Return the (X, Y) coordinate for the center point of the cell that contains the specified text.  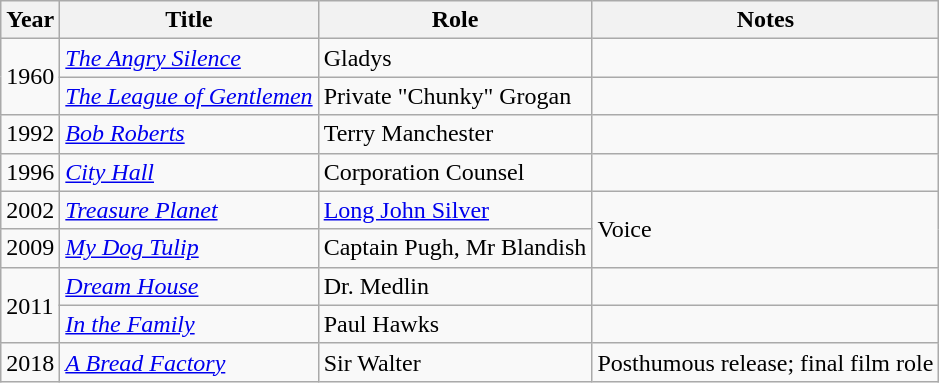
Year (30, 20)
Terry Manchester (455, 134)
Treasure Planet (189, 210)
Title (189, 20)
1960 (30, 77)
Dr. Medlin (455, 286)
The Angry Silence (189, 58)
Voice (766, 229)
2002 (30, 210)
Long John Silver (455, 210)
City Hall (189, 172)
Gladys (455, 58)
Bob Roberts (189, 134)
2018 (30, 362)
Sir Walter (455, 362)
1996 (30, 172)
Role (455, 20)
Captain Pugh, Mr Blandish (455, 248)
Paul Hawks (455, 324)
My Dog Tulip (189, 248)
1992 (30, 134)
Notes (766, 20)
2009 (30, 248)
A Bread Factory (189, 362)
Corporation Counsel (455, 172)
The League of Gentlemen (189, 96)
In the Family (189, 324)
Posthumous release; final film role (766, 362)
2011 (30, 305)
Dream House (189, 286)
Private "Chunky" Grogan (455, 96)
